Identify which cell holds the provided text, then report its (x, y) central coordinate. 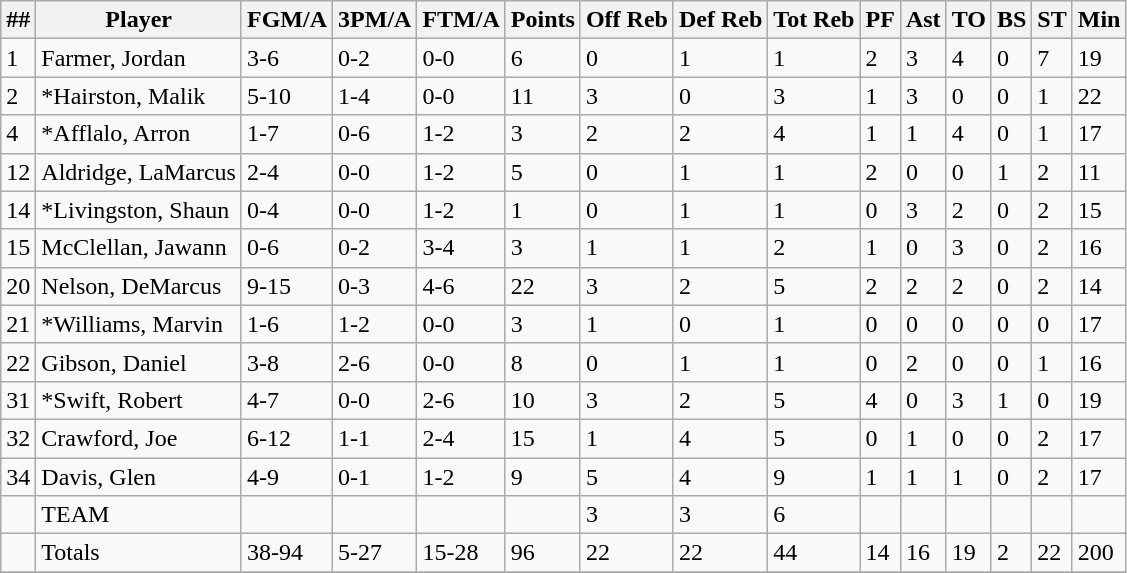
Points (542, 20)
Totals (139, 553)
4-9 (286, 477)
5-27 (375, 553)
10 (542, 400)
3PM/A (375, 20)
ST (1052, 20)
38-94 (286, 553)
Ast (923, 20)
Off Reb (626, 20)
32 (18, 438)
Crawford, Joe (139, 438)
*Swift, Robert (139, 400)
9-15 (286, 286)
15-28 (461, 553)
96 (542, 553)
Davis, Glen (139, 477)
8 (542, 362)
1-6 (286, 324)
Farmer, Jordan (139, 58)
0-4 (286, 210)
0-3 (375, 286)
3-6 (286, 58)
PF (880, 20)
McClellan, Jawann (139, 248)
1-1 (375, 438)
31 (18, 400)
*Livingston, Shaun (139, 210)
Player (139, 20)
4-7 (286, 400)
TO (968, 20)
BS (1011, 20)
1-4 (375, 96)
3-4 (461, 248)
20 (18, 286)
*Hairston, Malik (139, 96)
Tot Reb (814, 20)
200 (1099, 553)
FTM/A (461, 20)
44 (814, 553)
## (18, 20)
TEAM (139, 515)
*Afflalo, Arron (139, 134)
34 (18, 477)
4-6 (461, 286)
21 (18, 324)
FGM/A (286, 20)
Gibson, Daniel (139, 362)
12 (18, 172)
1-7 (286, 134)
0-1 (375, 477)
*Williams, Marvin (139, 324)
7 (1052, 58)
3-8 (286, 362)
Aldridge, LaMarcus (139, 172)
Nelson, DeMarcus (139, 286)
Min (1099, 20)
6-12 (286, 438)
Def Reb (720, 20)
5-10 (286, 96)
